Identify which cell holds the provided text, then report its [x, y] central coordinate. 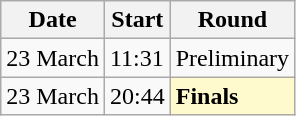
Preliminary [232, 58]
20:44 [137, 96]
11:31 [137, 58]
Date [53, 20]
Round [232, 20]
Start [137, 20]
Finals [232, 96]
